Extract the (x, y) coordinate from the center of the cell holding the provided text.  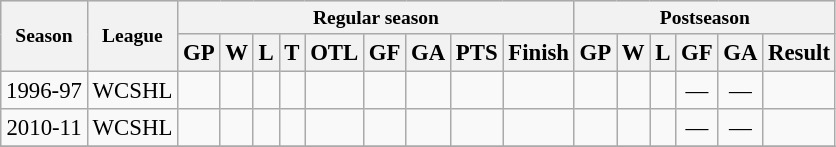
1996-97 (44, 91)
Season (44, 36)
T (292, 53)
Result (800, 53)
Finish (538, 53)
OTL (334, 53)
Regular season (376, 18)
Postseason (704, 18)
PTS (477, 53)
2010-11 (44, 128)
League (132, 36)
